Detect which cell encompasses the target text, then output its (x, y) center coordinate. 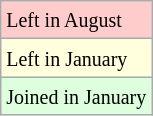
Left in January (76, 58)
Left in August (76, 20)
Joined in January (76, 96)
